Identify which cell holds the provided text, then report its [x, y] central coordinate. 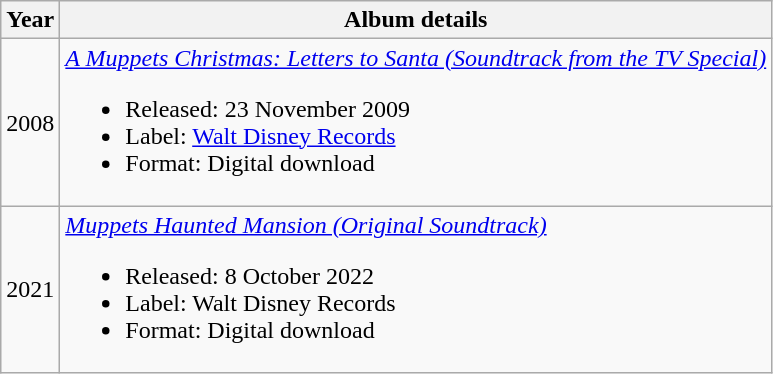
A Muppets Christmas: Letters to Santa (Soundtrack from the TV Special)Released: 23 November 2009Label: Walt Disney RecordsFormat: Digital download [416, 122]
2008 [30, 122]
Muppets Haunted Mansion (Original Soundtrack)Released: 8 October 2022Label: Walt Disney RecordsFormat: Digital download [416, 290]
2021 [30, 290]
Year [30, 20]
Album details [416, 20]
